Provide the [x, y] coordinate of the cell's center where the given text is located.  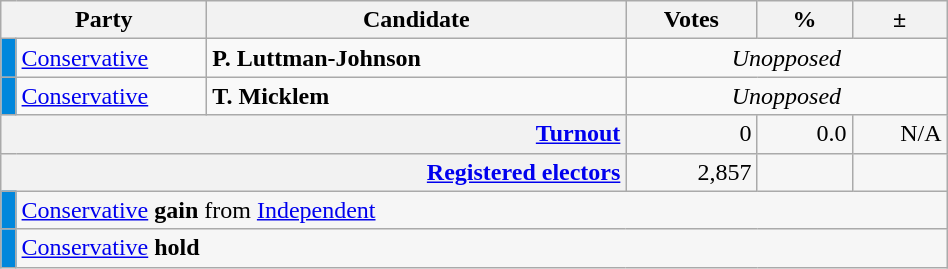
2,857 [692, 172]
Turnout [314, 134]
P. Luttman-Johnson [416, 58]
0.0 [804, 134]
Party [104, 20]
Conservative hold [482, 248]
Conservative gain from Independent [482, 210]
N/A [900, 134]
Votes [692, 20]
T. Micklem [416, 96]
% [804, 20]
Registered electors [314, 172]
0 [692, 134]
± [900, 20]
Candidate [416, 20]
